From the cell containing the given text, extract its center point as (x, y) coordinate. 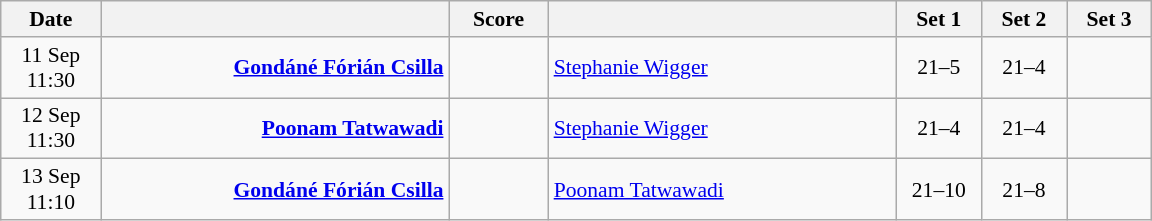
Set 2 (1024, 19)
21–10 (938, 190)
Set 3 (1108, 19)
12 Sep11:30 (51, 128)
21–8 (1024, 190)
Date (51, 19)
11 Sep11:30 (51, 68)
Score (498, 19)
21–5 (938, 68)
Set 1 (938, 19)
13 Sep11:10 (51, 190)
